Return the [x, y] coordinate for the center point of the cell that contains the specified text.  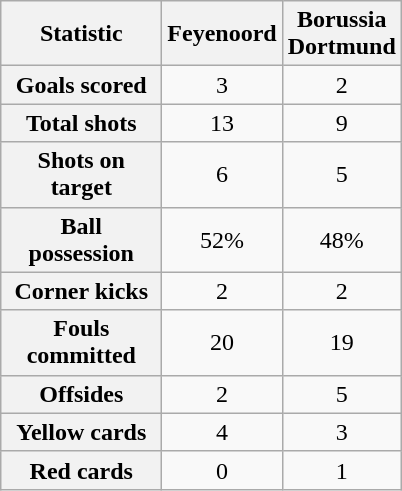
Feyenoord [222, 34]
4 [222, 432]
13 [222, 123]
9 [342, 123]
Statistic [82, 34]
Goals scored [82, 85]
0 [222, 470]
Offsides [82, 394]
Ball possession [82, 240]
1 [342, 470]
Corner kicks [82, 291]
48% [342, 240]
Fouls committed [82, 342]
6 [222, 174]
Shots on target [82, 174]
52% [222, 240]
Total shots [82, 123]
19 [342, 342]
Yellow cards [82, 432]
Red cards [82, 470]
Borussia Dortmund [342, 34]
20 [222, 342]
